Identify which cell holds the provided text, then report its (x, y) central coordinate. 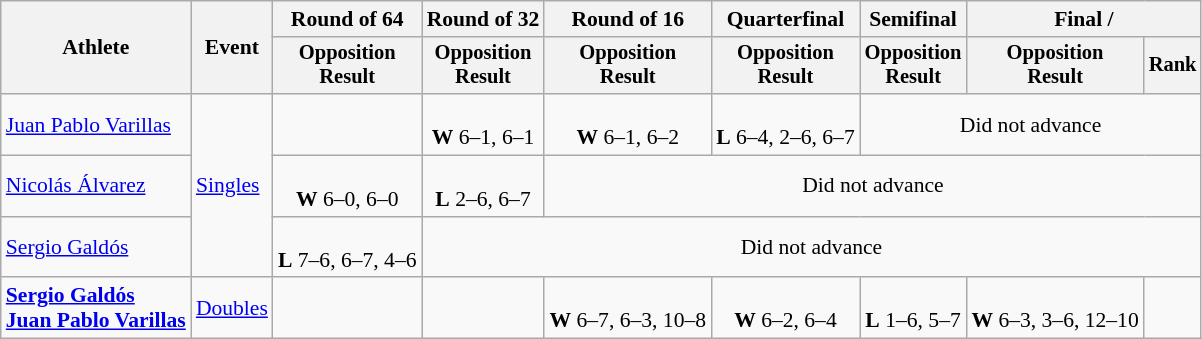
Juan Pablo Varillas (96, 124)
Rank (1173, 66)
Athlete (96, 48)
Semifinal (914, 19)
Round of 64 (348, 19)
Singles (232, 186)
Nicolás Álvarez (96, 186)
L 1–6, 5–7 (914, 308)
W 6–7, 6–3, 10–8 (628, 308)
W 6–1, 6–2 (628, 124)
Sergio Galdós (96, 248)
L 6–4, 2–6, 6–7 (786, 124)
W 6–3, 3–6, 12–10 (1054, 308)
L 7–6, 6–7, 4–6 (348, 248)
Round of 16 (628, 19)
Quarterfinal (786, 19)
Final / (1084, 19)
W 6–0, 6–0 (348, 186)
Doubles (232, 308)
W 6–1, 6–1 (484, 124)
W 6–2, 6–4 (786, 308)
L 2–6, 6–7 (484, 186)
Sergio GaldósJuan Pablo Varillas (96, 308)
Event (232, 48)
Round of 32 (484, 19)
